Extract the (X, Y) coordinate from the center of the cell holding the provided text.  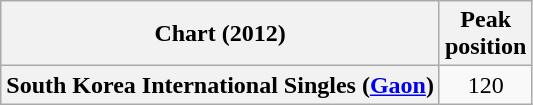
120 (485, 85)
South Korea International Singles (Gaon) (220, 85)
Chart (2012) (220, 34)
Peakposition (485, 34)
